Determine the (x, y) coordinate at the center of the cell enclosing the given text.  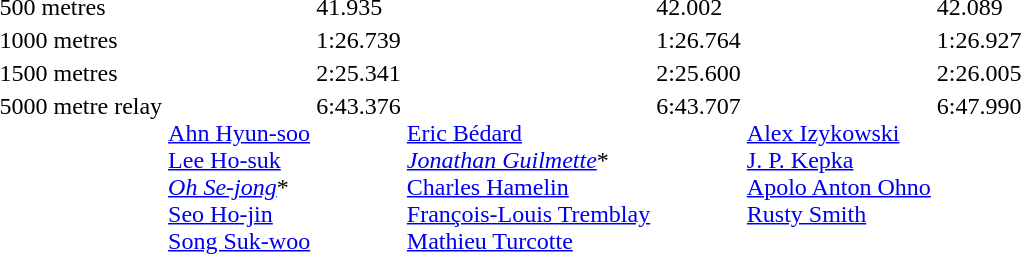
1:26.739 (359, 40)
2:25.600 (699, 73)
2:25.341 (359, 73)
1:26.764 (699, 40)
